For the text-containing cell, return its midpoint in [x, y] coordinate format. 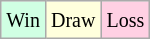
Loss [126, 20]
Win [24, 20]
Draw [72, 20]
